Locate the cell with the specified text and output its [X, Y] center coordinate. 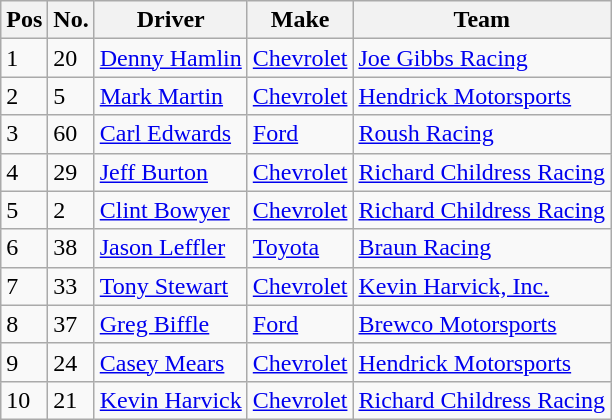
29 [71, 172]
38 [71, 248]
Brewco Motorsports [482, 324]
Pos [24, 20]
9 [24, 362]
Mark Martin [170, 96]
Jason Leffler [170, 248]
Driver [170, 20]
Clint Bowyer [170, 210]
4 [24, 172]
Jeff Burton [170, 172]
Denny Hamlin [170, 58]
Carl Edwards [170, 134]
60 [71, 134]
Make [300, 20]
No. [71, 20]
8 [24, 324]
37 [71, 324]
Toyota [300, 248]
Braun Racing [482, 248]
Kevin Harvick [170, 400]
Joe Gibbs Racing [482, 58]
Greg Biffle [170, 324]
7 [24, 286]
33 [71, 286]
Team [482, 20]
Casey Mears [170, 362]
1 [24, 58]
6 [24, 248]
Roush Racing [482, 134]
3 [24, 134]
20 [71, 58]
Kevin Harvick, Inc. [482, 286]
Tony Stewart [170, 286]
21 [71, 400]
10 [24, 400]
24 [71, 362]
